Scan for the cell matching the given text and deliver its (x, y) coordinate at center. 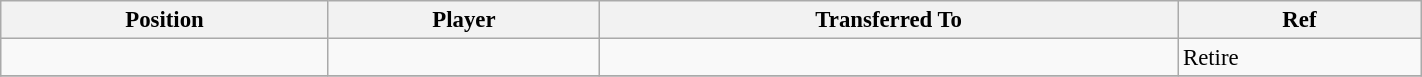
Player (464, 20)
Position (164, 20)
Ref (1300, 20)
Retire (1300, 58)
Transferred To (889, 20)
